Return the [X, Y] coordinate for the center point of the cell that contains the specified text.  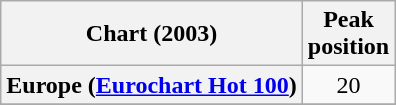
20 [348, 85]
Europe (Eurochart Hot 100) [152, 85]
Chart (2003) [152, 34]
Peakposition [348, 34]
